Extract the [x, y] coordinate from the center of the cell holding the provided text.  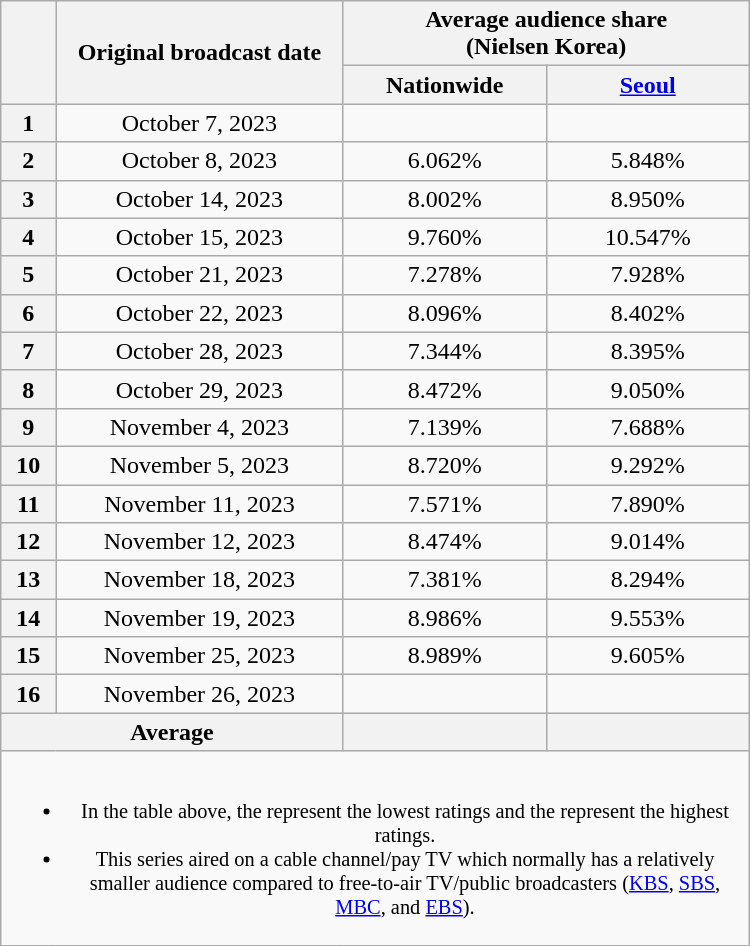
10.547% [648, 237]
November 5, 2023 [200, 465]
8 [28, 389]
8.096% [444, 313]
October 14, 2023 [200, 199]
7.344% [444, 351]
9.553% [648, 618]
November 18, 2023 [200, 580]
5.848% [648, 161]
Average audience share(Nielsen Korea) [546, 34]
7.139% [444, 427]
October 7, 2023 [200, 123]
Original broadcast date [200, 52]
8.294% [648, 580]
October 28, 2023 [200, 351]
7 [28, 351]
7.688% [648, 427]
1 [28, 123]
16 [28, 694]
8.986% [444, 618]
7.928% [648, 275]
November 11, 2023 [200, 503]
7.571% [444, 503]
November 4, 2023 [200, 427]
8.402% [648, 313]
9.292% [648, 465]
8.002% [444, 199]
8.989% [444, 656]
7.890% [648, 503]
Nationwide [444, 85]
October 15, 2023 [200, 237]
2 [28, 161]
9.605% [648, 656]
9 [28, 427]
November 19, 2023 [200, 618]
November 25, 2023 [200, 656]
8.474% [444, 542]
October 29, 2023 [200, 389]
4 [28, 237]
7.381% [444, 580]
8.720% [444, 465]
Average [172, 732]
8.395% [648, 351]
6.062% [444, 161]
Seoul [648, 85]
9.050% [648, 389]
15 [28, 656]
7.278% [444, 275]
3 [28, 199]
14 [28, 618]
11 [28, 503]
9.760% [444, 237]
13 [28, 580]
8.950% [648, 199]
5 [28, 275]
8.472% [444, 389]
10 [28, 465]
November 12, 2023 [200, 542]
9.014% [648, 542]
October 22, 2023 [200, 313]
October 8, 2023 [200, 161]
November 26, 2023 [200, 694]
October 21, 2023 [200, 275]
6 [28, 313]
12 [28, 542]
